Provide the (X, Y) coordinate of the cell's center where the given text is located.  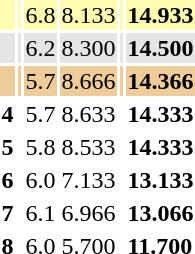
8.133 (88, 15)
6.1 (40, 213)
4 (8, 114)
6.8 (40, 15)
13.133 (160, 180)
6.966 (88, 213)
8.633 (88, 114)
6 (8, 180)
7 (8, 213)
6.0 (40, 180)
14.500 (160, 48)
5.8 (40, 147)
5 (8, 147)
7.133 (88, 180)
13.066 (160, 213)
14.933 (160, 15)
8.666 (88, 81)
6.2 (40, 48)
8.300 (88, 48)
14.366 (160, 81)
8.533 (88, 147)
